Scan for the cell matching the given text and deliver its (X, Y) coordinate at center. 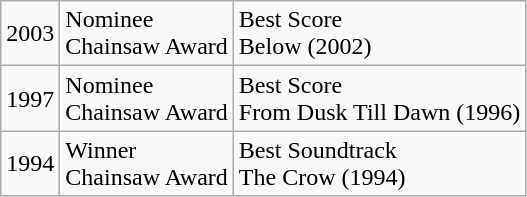
1994 (30, 164)
Best SoundtrackThe Crow (1994) (379, 164)
WinnerChainsaw Award (147, 164)
1997 (30, 98)
Best ScoreBelow (2002) (379, 34)
Best ScoreFrom Dusk Till Dawn (1996) (379, 98)
2003 (30, 34)
